Capture the cell that displays the provided text and extract its (X, Y) central coordinate. 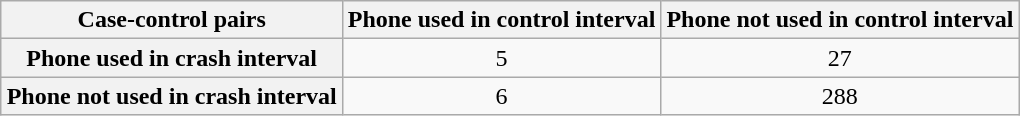
6 (502, 96)
5 (502, 58)
Phone not used in crash interval (172, 96)
Phone used in crash interval (172, 58)
Phone not used in control interval (840, 20)
Case-control pairs (172, 20)
27 (840, 58)
Phone used in control interval (502, 20)
288 (840, 96)
